Detect which cell encompasses the target text, then output its [x, y] center coordinate. 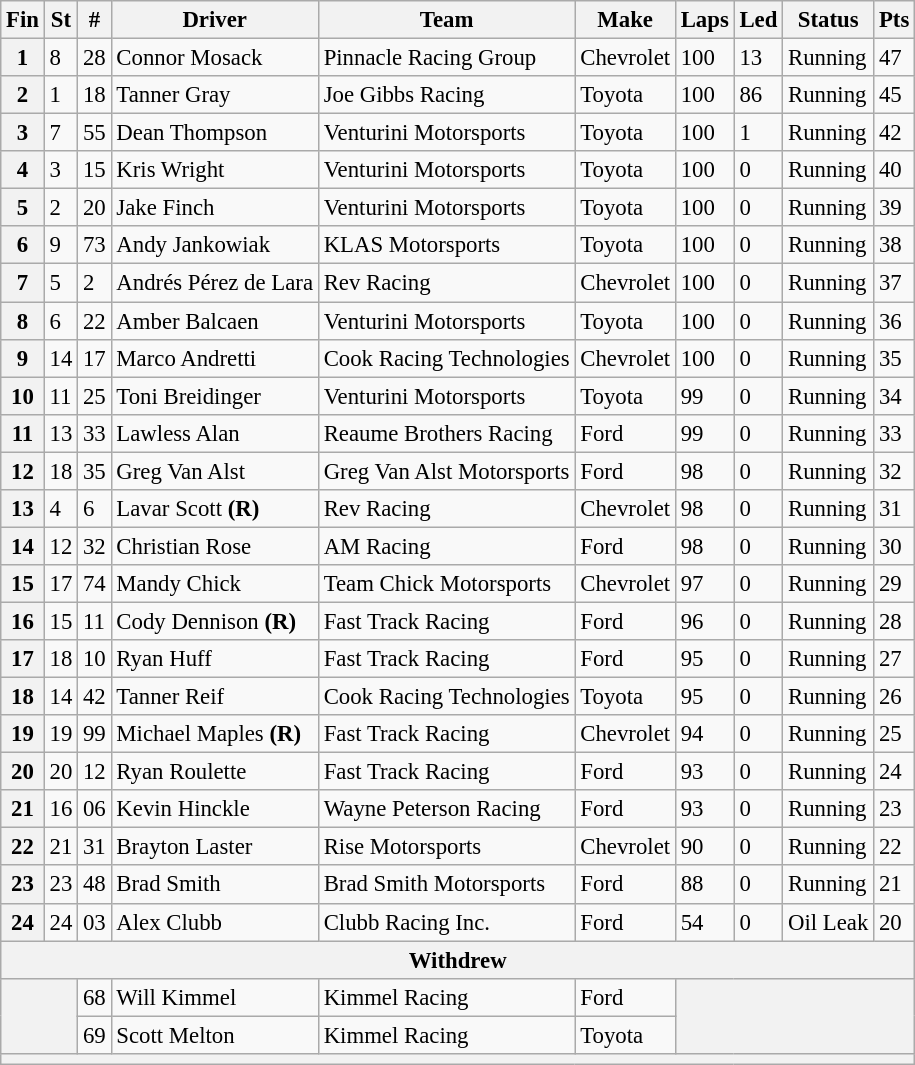
39 [894, 208]
Kris Wright [214, 170]
29 [894, 584]
37 [894, 283]
Lavar Scott (R) [214, 509]
06 [94, 809]
45 [894, 95]
Tanner Gray [214, 95]
Ryan Huff [214, 659]
Mandy Chick [214, 584]
Will Kimmel [214, 997]
Status [828, 20]
Amber Balcaen [214, 321]
Led [758, 20]
Dean Thompson [214, 133]
Kevin Hinckle [214, 809]
97 [704, 584]
90 [704, 847]
73 [94, 245]
27 [894, 659]
Tanner Reif [214, 697]
Toni Breidinger [214, 396]
Driver [214, 20]
Andrés Pérez de Lara [214, 283]
KLAS Motorsports [446, 245]
68 [94, 997]
30 [894, 546]
38 [894, 245]
Michael Maples (R) [214, 734]
Scott Melton [214, 1035]
03 [94, 922]
47 [894, 58]
St [60, 20]
Christian Rose [214, 546]
26 [894, 697]
34 [894, 396]
Wayne Peterson Racing [446, 809]
40 [894, 170]
Andy Jankowiak [214, 245]
Rise Motorsports [446, 847]
Greg Van Alst [214, 471]
Pinnacle Racing Group [446, 58]
94 [704, 734]
Brad Smith Motorsports [446, 885]
55 [94, 133]
Brad Smith [214, 885]
# [94, 20]
AM Racing [446, 546]
Alex Clubb [214, 922]
Lawless Alan [214, 433]
Jake Finch [214, 208]
Brayton Laster [214, 847]
Greg Van Alst Motorsports [446, 471]
86 [758, 95]
Team [446, 20]
69 [94, 1035]
Clubb Racing Inc. [446, 922]
48 [94, 885]
Reaume Brothers Racing [446, 433]
88 [704, 885]
Connor Mosack [214, 58]
Cody Dennison (R) [214, 621]
Laps [704, 20]
Make [625, 20]
Marco Andretti [214, 358]
Withdrew [458, 960]
54 [704, 922]
74 [94, 584]
Ryan Roulette [214, 772]
Oil Leak [828, 922]
96 [704, 621]
Joe Gibbs Racing [446, 95]
Pts [894, 20]
Fin [23, 20]
36 [894, 321]
Team Chick Motorsports [446, 584]
